From the cell containing the given text, extract its center point as (X, Y) coordinate. 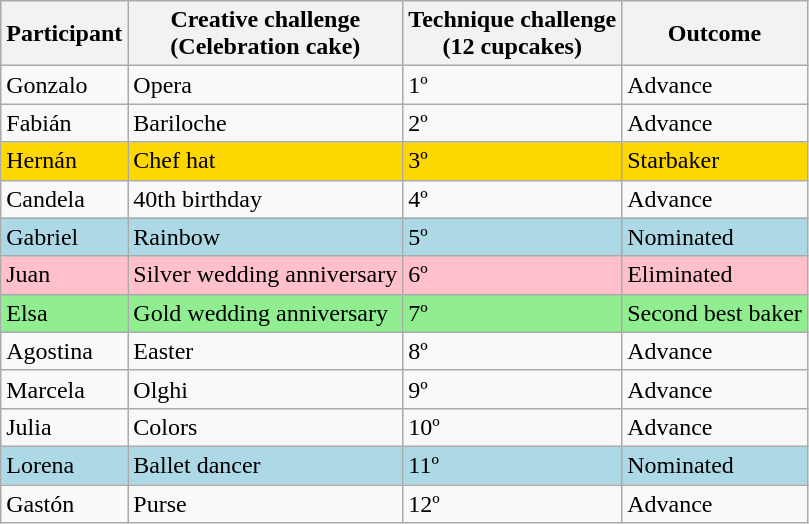
Lorena (64, 465)
40th birthday (266, 199)
10º (512, 427)
Second best baker (715, 313)
Outcome (715, 34)
Gonzalo (64, 85)
Olghi (266, 389)
Ballet dancer (266, 465)
5º (512, 237)
12º (512, 503)
Elsa (64, 313)
Opera (266, 85)
Eliminated (715, 275)
Agostina (64, 351)
6º (512, 275)
Hernán (64, 161)
Starbaker (715, 161)
Rainbow (266, 237)
Participant (64, 34)
7º (512, 313)
Technique challenge(12 cupcakes) (512, 34)
Candela (64, 199)
Gabriel (64, 237)
Marcela (64, 389)
Gastón (64, 503)
Silver wedding anniversary (266, 275)
Gold wedding anniversary (266, 313)
1º (512, 85)
Purse (266, 503)
Easter (266, 351)
Chef hat (266, 161)
2º (512, 123)
Fabián (64, 123)
Juan (64, 275)
Creative challenge(Celebration cake) (266, 34)
9º (512, 389)
Bariloche (266, 123)
8º (512, 351)
11º (512, 465)
Julia (64, 427)
3º (512, 161)
Colors (266, 427)
4º (512, 199)
